Extract the [x, y] coordinate from the center of the cell holding the provided text.  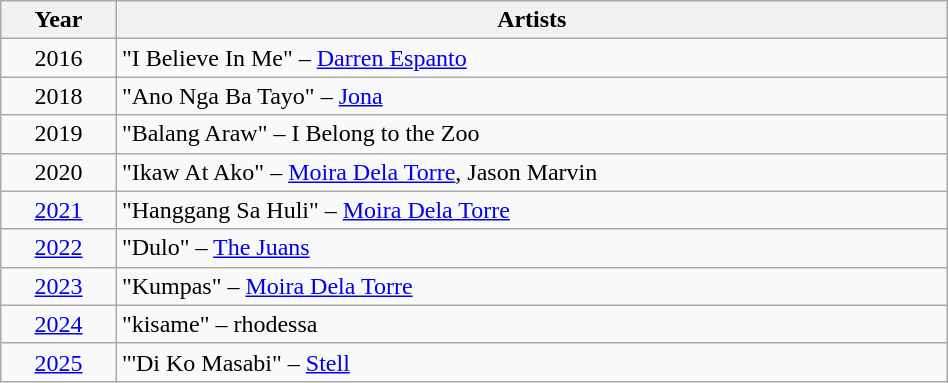
2020 [59, 172]
Artists [532, 20]
"Ikaw At Ako" – Moira Dela Torre, Jason Marvin [532, 172]
"Dulo" – The Juans [532, 248]
"Balang Araw" – I Belong to the Zoo [532, 134]
"Hanggang Sa Huli" – Moira Dela Torre [532, 210]
Year [59, 20]
2024 [59, 324]
"Kumpas" – Moira Dela Torre [532, 286]
"'Di Ko Masabi" – Stell [532, 362]
"Ano Nga Ba Tayo" – Jona [532, 96]
2018 [59, 96]
"kisame" – rhodessa [532, 324]
2023 [59, 286]
2021 [59, 210]
2019 [59, 134]
"I Believe In Me" – Darren Espanto [532, 58]
2025 [59, 362]
2016 [59, 58]
2022 [59, 248]
